Provide the (X, Y) coordinate of the cell's center where the given text is located.  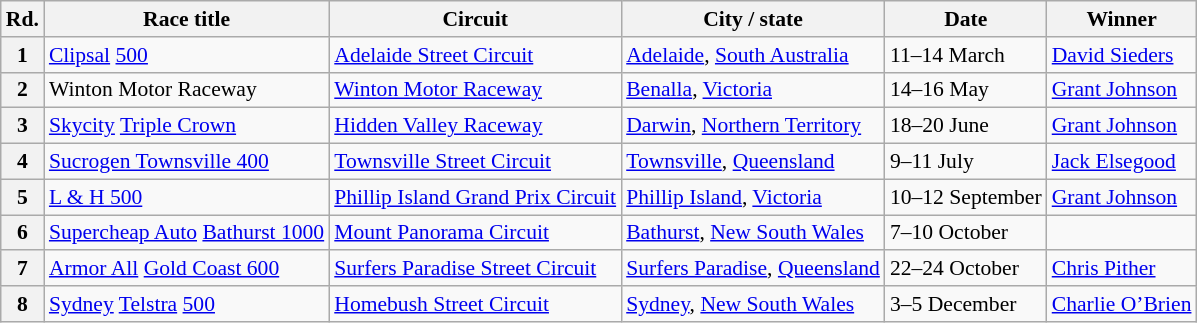
Adelaide Street Circuit (475, 55)
Rd. (22, 19)
Date (966, 19)
Jack Elsegood (1122, 162)
Bathurst, New South Wales (753, 233)
5 (22, 197)
9–11 July (966, 162)
Surfers Paradise Street Circuit (475, 269)
6 (22, 233)
3–5 December (966, 304)
Sydney, New South Wales (753, 304)
Circuit (475, 19)
Winner (1122, 19)
Chris Pither (1122, 269)
Benalla, Victoria (753, 90)
Sucrogen Townsville 400 (186, 162)
Skycity Triple Crown (186, 126)
Sydney Telstra 500 (186, 304)
8 (22, 304)
4 (22, 162)
18–20 June (966, 126)
1 (22, 55)
Race title (186, 19)
Adelaide, South Australia (753, 55)
Phillip Island, Victoria (753, 197)
Charlie O’Brien (1122, 304)
11–14 March (966, 55)
L & H 500 (186, 197)
7 (22, 269)
3 (22, 126)
2 (22, 90)
Mount Panorama Circuit (475, 233)
David Sieders (1122, 55)
Hidden Valley Raceway (475, 126)
City / state (753, 19)
Darwin, Northern Territory (753, 126)
Supercheap Auto Bathurst 1000 (186, 233)
14–16 May (966, 90)
Armor All Gold Coast 600 (186, 269)
Phillip Island Grand Prix Circuit (475, 197)
7–10 October (966, 233)
Homebush Street Circuit (475, 304)
Clipsal 500 (186, 55)
Surfers Paradise, Queensland (753, 269)
22–24 October (966, 269)
Townsville, Queensland (753, 162)
Townsville Street Circuit (475, 162)
10–12 September (966, 197)
